Pinpoint the cell where the given text exists, returning its [X, Y] midpoint coordinate. 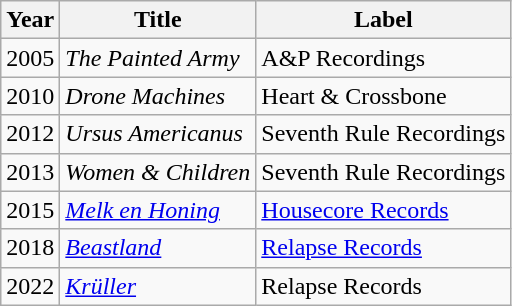
2012 [30, 134]
2015 [30, 210]
Title [158, 20]
Drone Machines [158, 96]
Ursus Americanus [158, 134]
2005 [30, 58]
2022 [30, 286]
Women & Children [158, 172]
2018 [30, 248]
Krüller [158, 286]
Housecore Records [384, 210]
Label [384, 20]
Beastland [158, 248]
The Painted Army [158, 58]
2013 [30, 172]
Year [30, 20]
Heart & Crossbone [384, 96]
Melk en Honing [158, 210]
A&P Recordings [384, 58]
2010 [30, 96]
